Return (X, Y) of the center of cell containing provided text 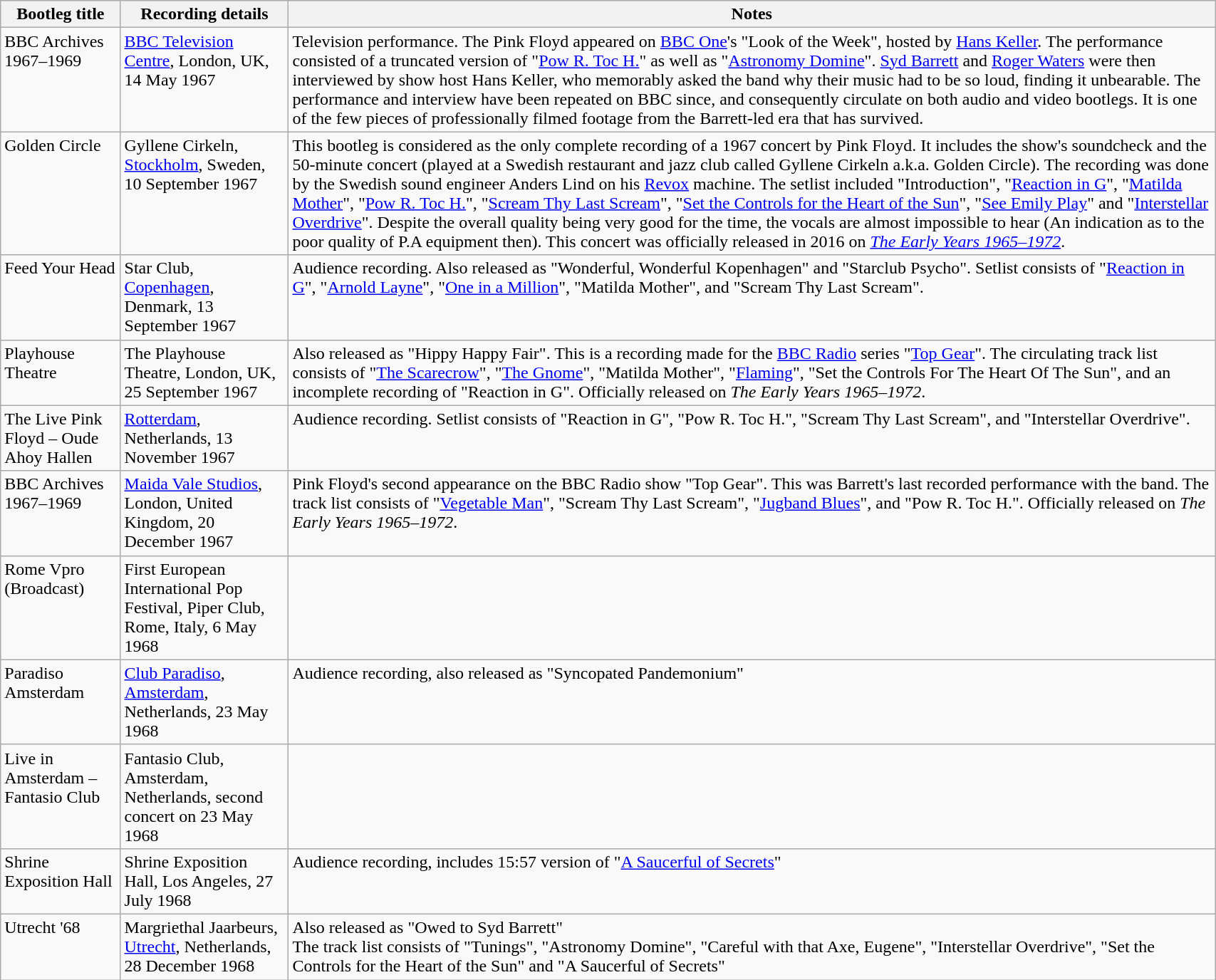
Golden Circle (61, 194)
The Playhouse Theatre, London, UK, 25 September 1967 (204, 372)
Utrecht '68 (61, 947)
The Live Pink Floyd – Oude Ahoy Hallen (61, 438)
Recording details (204, 14)
Shrine Exposition Hall (61, 881)
Club Paradiso, Amsterdam, Netherlands, 23 May 1968 (204, 702)
Playhouse Theatre (61, 372)
First European International Pop Festival, Piper Club, Rome, Italy, 6 May 1968 (204, 608)
Rotterdam, Netherlands, 13 November 1967 (204, 438)
Fantasio Club, Amsterdam, Netherlands, second concert on 23 May 1968 (204, 796)
Maida Vale Studios, London, United Kingdom, 20 December 1967 (204, 513)
Notes (752, 14)
BBC Television Centre, London, UK, 14 May 1967 (204, 80)
Rome Vpro (Broadcast) (61, 608)
Margriethal Jaarbeurs, Utrecht, Netherlands, 28 December 1968 (204, 947)
Audience recording. Setlist consists of "Reaction in G", "Pow R. Toc H.", "Scream Thy Last Scream", and "Interstellar Overdrive". (752, 438)
Feed Your Head (61, 298)
Star Club, Copenhagen, Denmark, 13 September 1967 (204, 298)
Shrine Exposition Hall, Los Angeles, 27 July 1968 (204, 881)
Paradiso Amsterdam (61, 702)
Live in Amsterdam – Fantasio Club (61, 796)
Audience recording, also released as "Syncopated Pandemonium" (752, 702)
Bootleg title (61, 14)
Gyllene Cirkeln, Stockholm, Sweden, 10 September 1967 (204, 194)
Audience recording, includes 15:57 version of "A Saucerful of Secrets" (752, 881)
